Search for the cell housing the specified text and yield its [X, Y] center coordinate. 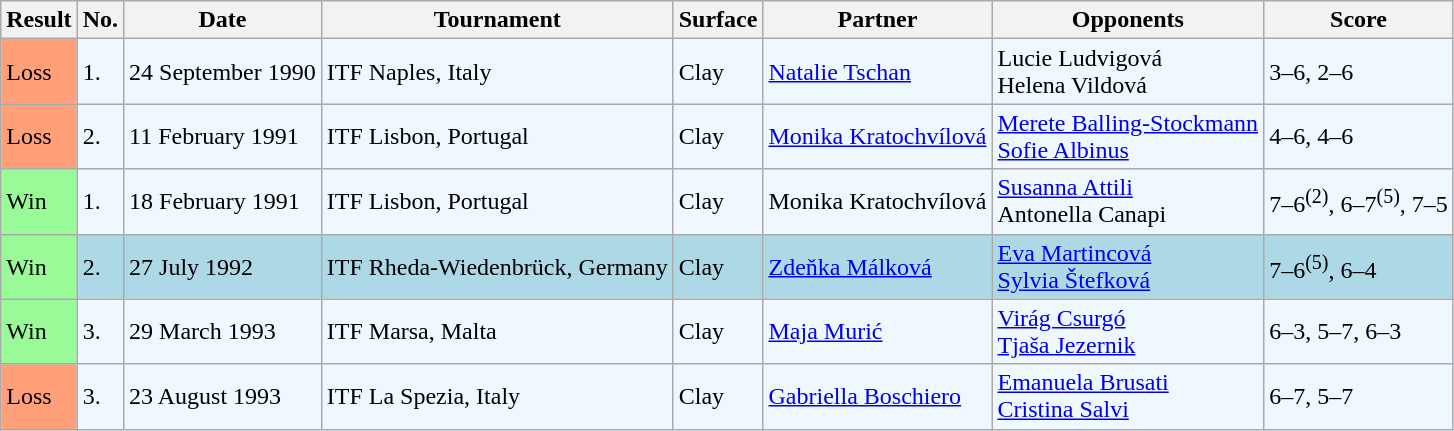
11 February 1991 [223, 136]
ITF Rheda-Wiedenbrück, Germany [497, 266]
Emanuela Brusati Cristina Salvi [1128, 396]
29 March 1993 [223, 332]
6–3, 5–7, 6–3 [1359, 332]
Natalie Tschan [878, 72]
Eva Martincová Sylvia Štefková [1128, 266]
Merete Balling-Stockmann Sofie Albinus [1128, 136]
Score [1359, 20]
ITF Naples, Italy [497, 72]
Susanna Attili Antonella Canapi [1128, 202]
4–6, 4–6 [1359, 136]
ITF La Spezia, Italy [497, 396]
Tournament [497, 20]
No. [100, 20]
23 August 1993 [223, 396]
ITF Marsa, Malta [497, 332]
Date [223, 20]
24 September 1990 [223, 72]
6–7, 5–7 [1359, 396]
27 July 1992 [223, 266]
Opponents [1128, 20]
18 February 1991 [223, 202]
7–6(5), 6–4 [1359, 266]
Virág Csurgó Tjaša Jezernik [1128, 332]
Partner [878, 20]
Lucie Ludvigová Helena Vildová [1128, 72]
Zdeňka Málková [878, 266]
7–6(2), 6–7(5), 7–5 [1359, 202]
Result [39, 20]
Maja Murić [878, 332]
3–6, 2–6 [1359, 72]
Gabriella Boschiero [878, 396]
Surface [718, 20]
